Extract the (x, y) coordinate from the center of the cell holding the provided text.  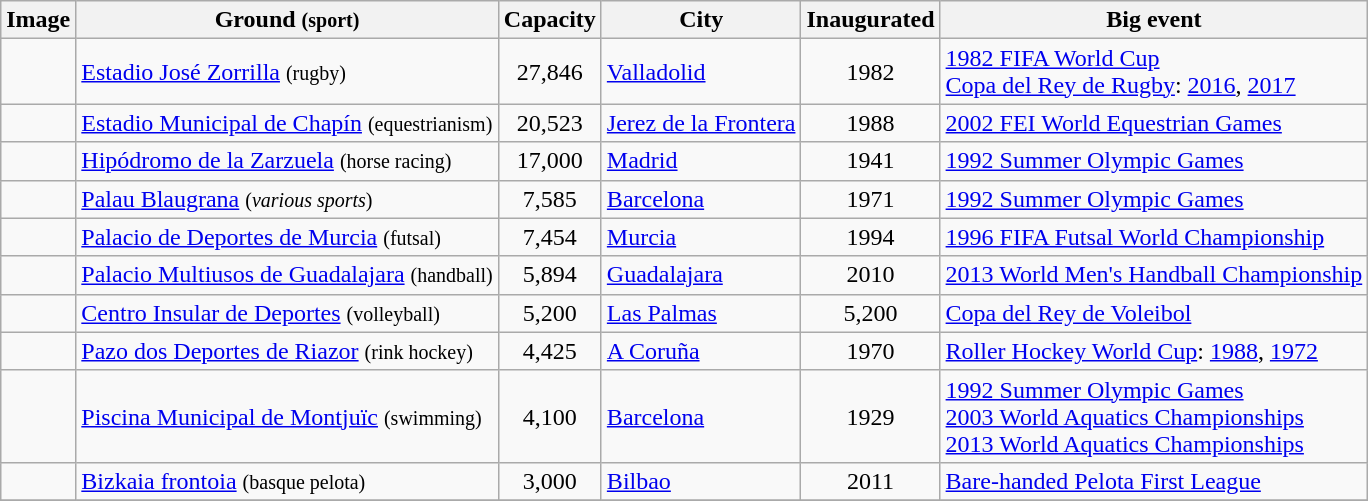
1996 FIFA Futsal World Championship (1154, 237)
4,425 (550, 351)
1929 (870, 416)
Ground (sport) (287, 20)
Bilbao (701, 481)
2013 World Men's Handball Championship (1154, 275)
20,523 (550, 123)
Inaugurated (870, 20)
Guadalajara (701, 275)
Capacity (550, 20)
Hipódromo de la Zarzuela (horse racing) (287, 161)
Madrid (701, 161)
City (701, 20)
Image (38, 20)
1988 (870, 123)
1941 (870, 161)
Copa del Rey de Voleibol (1154, 313)
1994 (870, 237)
A Coruña (701, 351)
2011 (870, 481)
Palacio de Deportes de Murcia (futsal) (287, 237)
Palau Blaugrana (various sports) (287, 199)
7,454 (550, 237)
Estadio José Zorrilla (rugby) (287, 72)
17,000 (550, 161)
Valladolid (701, 72)
Bizkaia frontoia (basque pelota) (287, 481)
Murcia (701, 237)
Estadio Municipal de Chapín (equestrianism) (287, 123)
2002 FEI World Equestrian Games (1154, 123)
7,585 (550, 199)
4,100 (550, 416)
Roller Hockey World Cup: 1988, 1972 (1154, 351)
1992 Summer Olympic Games 2003 World Aquatics Championships 2013 World Aquatics Championships (1154, 416)
2010 (870, 275)
Piscina Municipal de Montjuïc (swimming) (287, 416)
Palacio Multiusos de Guadalajara (handball) (287, 275)
Las Palmas (701, 313)
Big event (1154, 20)
5,894 (550, 275)
Jerez de la Frontera (701, 123)
1970 (870, 351)
1982 FIFA World Cup Copa del Rey de Rugby: 2016, 2017 (1154, 72)
1971 (870, 199)
1982 (870, 72)
3,000 (550, 481)
Pazo dos Deportes de Riazor (rink hockey) (287, 351)
27,846 (550, 72)
Bare-handed Pelota First League (1154, 481)
Centro Insular de Deportes (volleyball) (287, 313)
